For the text-containing cell, return its midpoint in (x, y) coordinate format. 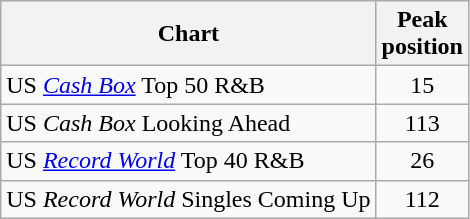
112 (422, 199)
Peakposition (422, 34)
US Record World Top 40 R&B (188, 161)
US Cash Box Looking Ahead (188, 123)
US Record World Singles Coming Up (188, 199)
113 (422, 123)
26 (422, 161)
15 (422, 85)
US Cash Box Top 50 R&B (188, 85)
Chart (188, 34)
